For the text-containing cell, return its midpoint in (x, y) coordinate format. 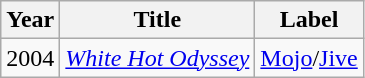
Mojo/Jive (309, 58)
2004 (30, 58)
Title (158, 20)
White Hot Odyssey (158, 58)
Year (30, 20)
Label (309, 20)
